Determine the (X, Y) coordinate at the center of the cell enclosing the given text.  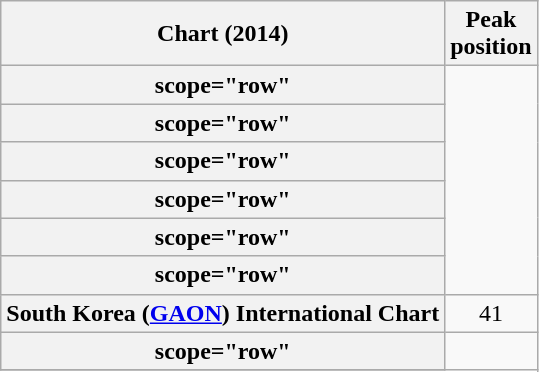
South Korea (GAON) International Chart (223, 313)
41 (491, 313)
Chart (2014) (223, 34)
Peakposition (491, 34)
